Extract the (x, y) coordinate from the center of the cell holding the provided text.  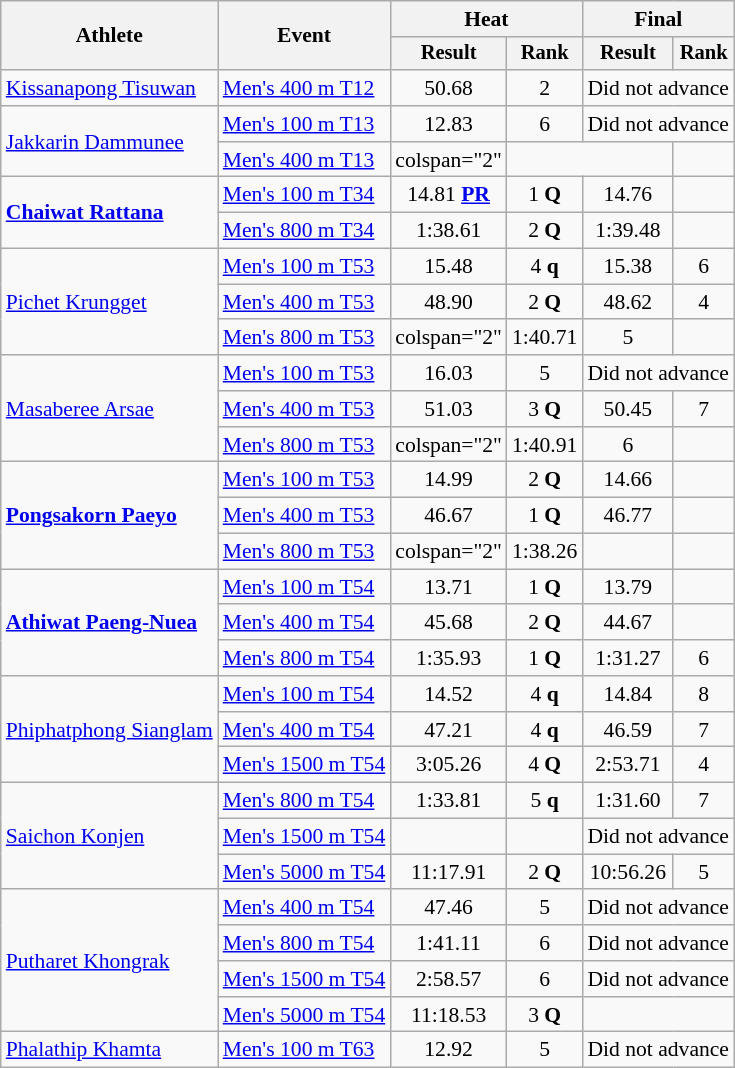
16.03 (448, 373)
45.68 (448, 623)
Chaiwat Rattana (110, 212)
15.48 (448, 267)
Final (658, 19)
50.45 (628, 409)
8 (704, 694)
15.38 (628, 267)
Athiwat Paeng-Nuea (110, 622)
14.84 (628, 694)
48.90 (448, 302)
14.81 PR (448, 195)
Men's 100 m T63 (304, 1050)
11:17.91 (448, 872)
Pichet Krungget (110, 302)
46.59 (628, 730)
44.67 (628, 623)
46.67 (448, 516)
2:53.71 (628, 765)
10:56.26 (628, 872)
47.46 (448, 908)
1:38.61 (448, 231)
Heat (486, 19)
14.52 (448, 694)
Masaberee Arsae (110, 408)
14.99 (448, 480)
11:18.53 (448, 1015)
Saichon Konjen (110, 836)
1:40.71 (544, 338)
Men's 100 m T13 (304, 124)
5 q (544, 801)
51.03 (448, 409)
Men's 800 m T34 (304, 231)
1:40.91 (544, 445)
14.76 (628, 195)
2:58.57 (448, 979)
1:39.48 (628, 231)
Men's 400 m T12 (304, 88)
48.62 (628, 302)
12.83 (448, 124)
Jakkarin Dammunee (110, 142)
1:31.60 (628, 801)
Pongsakorn Paeyo (110, 516)
Men's 100 m T34 (304, 195)
47.21 (448, 730)
1:41.11 (448, 943)
1:38.26 (544, 552)
12.92 (448, 1050)
3:05.26 (448, 765)
50.68 (448, 88)
2 (544, 88)
Men's 400 m T13 (304, 160)
Phiphatphong Sianglam (110, 730)
1:35.93 (448, 658)
13.79 (628, 587)
1:31.27 (628, 658)
13.71 (448, 587)
Phalathip Khamta (110, 1050)
46.77 (628, 516)
Putharet Khongrak (110, 961)
14.66 (628, 480)
1:33.81 (448, 801)
Event (304, 36)
Kissanapong Tisuwan (110, 88)
4 Q (544, 765)
Athlete (110, 36)
